Pinpoint the cell where the given text exists, returning its [X, Y] midpoint coordinate. 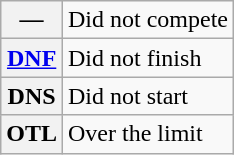
DNF [32, 58]
— [32, 20]
Over the limit [148, 134]
OTL [32, 134]
Did not compete [148, 20]
DNS [32, 96]
Did not finish [148, 58]
Did not start [148, 96]
